Detect which cell encompasses the target text, then output its [x, y] center coordinate. 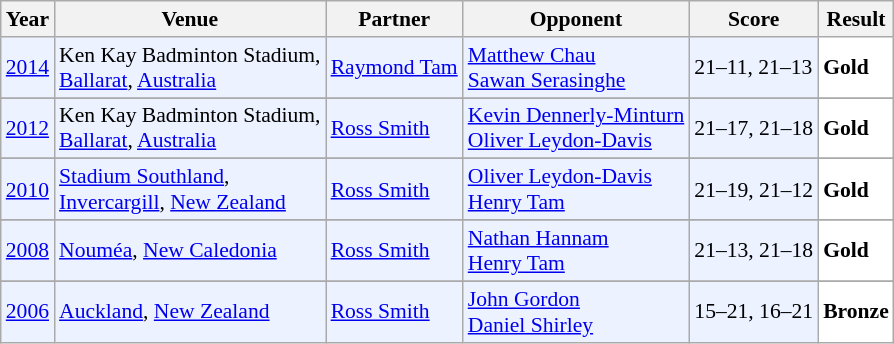
Venue [190, 19]
Nouméa, New Caledonia [190, 250]
Raymond Tam [394, 68]
Nathan Hannam Henry Tam [576, 250]
Bronze [856, 312]
Auckland, New Zealand [190, 312]
2014 [28, 68]
21–19, 21–12 [754, 190]
Result [856, 19]
21–11, 21–13 [754, 68]
Oliver Leydon-Davis Henry Tam [576, 190]
Stadium Southland,Invercargill, New Zealand [190, 190]
Partner [394, 19]
Kevin Dennerly-Minturn Oliver Leydon-Davis [576, 128]
21–17, 21–18 [754, 128]
Year [28, 19]
21–13, 21–18 [754, 250]
2008 [28, 250]
Score [754, 19]
2012 [28, 128]
15–21, 16–21 [754, 312]
2010 [28, 190]
2006 [28, 312]
John Gordon Daniel Shirley [576, 312]
Matthew Chau Sawan Serasinghe [576, 68]
Opponent [576, 19]
